Return the (x, y) coordinate for the center point of the cell that contains the specified text.  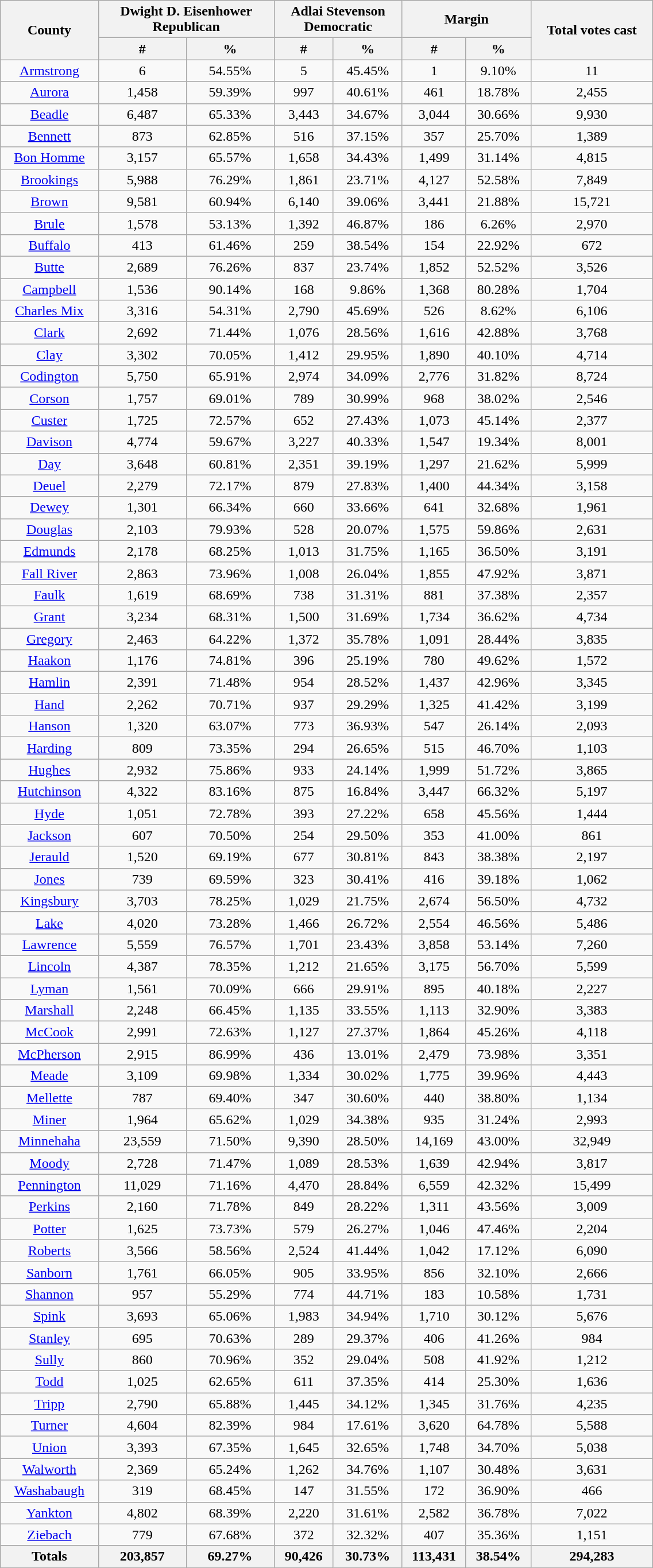
1,861 (303, 180)
44.34% (499, 486)
641 (434, 508)
7,022 (592, 1513)
3,383 (592, 1011)
3,345 (592, 683)
Ziebach (49, 1535)
76.26% (230, 267)
2,377 (592, 420)
168 (303, 289)
17.12% (499, 1250)
4,235 (592, 1404)
67.68% (230, 1535)
2,220 (303, 1513)
2,357 (592, 595)
294 (303, 748)
5 (303, 71)
3,302 (142, 355)
5,750 (142, 377)
294,283 (592, 1557)
69.27% (230, 1557)
24.14% (368, 770)
3,109 (142, 1076)
1,091 (434, 639)
997 (303, 92)
1,389 (592, 136)
39.18% (499, 879)
1,500 (303, 617)
Lyman (49, 988)
860 (142, 1360)
3,441 (434, 202)
3,768 (592, 333)
29.95% (368, 355)
26.27% (368, 1229)
1,372 (303, 639)
34.12% (368, 1404)
3,009 (592, 1207)
52.52% (499, 267)
36.78% (499, 1513)
8,001 (592, 442)
259 (303, 245)
677 (303, 857)
Hughes (49, 770)
42.88% (499, 333)
60.81% (230, 464)
68.69% (230, 595)
Kingsbury (49, 901)
905 (303, 1272)
837 (303, 267)
8,724 (592, 377)
3,158 (592, 486)
30.73% (368, 1557)
Brule (49, 223)
353 (434, 835)
11,029 (142, 1185)
579 (303, 1229)
McPherson (49, 1054)
74.81% (230, 661)
1,734 (434, 617)
1,025 (142, 1382)
6,090 (592, 1250)
2,279 (142, 486)
28.84% (368, 1185)
1,645 (303, 1447)
526 (434, 311)
666 (303, 988)
72.78% (230, 814)
11 (592, 71)
289 (303, 1338)
71.50% (230, 1141)
73.96% (230, 573)
67.35% (230, 1447)
31.14% (499, 158)
2,974 (303, 377)
1,325 (434, 704)
1,042 (434, 1250)
372 (303, 1535)
4,815 (592, 158)
69.40% (230, 1098)
9,390 (303, 1141)
254 (303, 835)
3,199 (592, 704)
1,165 (434, 551)
2,689 (142, 267)
30.48% (499, 1469)
406 (434, 1338)
695 (142, 1338)
Butte (49, 267)
1,710 (434, 1316)
1,761 (142, 1272)
Davison (49, 442)
1,400 (434, 486)
1,499 (434, 158)
4,127 (434, 180)
1,297 (434, 464)
2,666 (592, 1272)
528 (303, 529)
738 (303, 595)
78.25% (230, 901)
Lawrence (49, 944)
34.94% (368, 1316)
14,169 (434, 1141)
4,802 (142, 1513)
1,864 (434, 1032)
1,135 (303, 1011)
739 (142, 879)
41.92% (499, 1360)
3,191 (592, 551)
30.60% (368, 1098)
28.52% (368, 683)
83.16% (230, 792)
508 (434, 1360)
36.90% (499, 1491)
Hyde (49, 814)
461 (434, 92)
1,572 (592, 661)
1,013 (303, 551)
46.70% (499, 748)
51.72% (499, 770)
183 (434, 1294)
Fall River (49, 573)
45.14% (499, 420)
60.94% (230, 202)
3,157 (142, 158)
56.50% (499, 901)
2,991 (142, 1032)
55.29% (230, 1294)
2,993 (592, 1120)
29.50% (368, 835)
1,701 (303, 944)
37.35% (368, 1382)
31.31% (368, 595)
66.45% (230, 1011)
34.43% (368, 158)
1,852 (434, 267)
65.24% (230, 1469)
1,616 (434, 333)
54.55% (230, 71)
5,038 (592, 1447)
30.99% (368, 398)
Douglas (49, 529)
Miner (49, 1120)
6 (142, 71)
Sully (49, 1360)
47.46% (499, 1229)
1,311 (434, 1207)
1,107 (434, 1469)
40.33% (368, 442)
3,447 (434, 792)
Turner (49, 1426)
30.12% (499, 1316)
46.87% (368, 223)
2,554 (434, 923)
1,076 (303, 333)
31.61% (368, 1513)
393 (303, 814)
1,073 (434, 420)
849 (303, 1207)
36.62% (499, 617)
Roberts (49, 1250)
31.82% (499, 377)
30.81% (368, 857)
71.44% (230, 333)
937 (303, 704)
4,443 (592, 1076)
1,520 (142, 857)
Faulk (49, 595)
17.61% (368, 1426)
5,588 (592, 1426)
Aurora (49, 92)
21.62% (499, 464)
186 (434, 223)
Lake (49, 923)
Adlai StevensonDemocratic (338, 20)
466 (592, 1491)
1,639 (434, 1163)
Dewey (49, 508)
3,865 (592, 770)
879 (303, 486)
Dwight D. EisenhowerRepublican (186, 20)
Perkins (49, 1207)
72.57% (230, 420)
1,725 (142, 420)
4,714 (592, 355)
37.15% (368, 136)
62.85% (230, 136)
23.74% (368, 267)
35.78% (368, 639)
28.22% (368, 1207)
3,351 (592, 1054)
809 (142, 748)
Grant (49, 617)
611 (303, 1382)
2,479 (434, 1054)
2,692 (142, 333)
22.92% (499, 245)
Corson (49, 398)
45.56% (499, 814)
43.56% (499, 1207)
652 (303, 420)
957 (142, 1294)
856 (434, 1272)
73.28% (230, 923)
1,775 (434, 1076)
7,260 (592, 944)
396 (303, 661)
3,693 (142, 1316)
6,106 (592, 311)
Shannon (49, 1294)
Bennett (49, 136)
9,581 (142, 202)
68.39% (230, 1513)
1,625 (142, 1229)
4,118 (592, 1032)
32.32% (368, 1535)
172 (434, 1491)
861 (592, 835)
1,051 (142, 814)
1,619 (142, 595)
1,046 (434, 1229)
357 (434, 136)
Clark (49, 333)
2,197 (592, 857)
Mellette (49, 1098)
42.32% (499, 1185)
2,546 (592, 398)
33.66% (368, 508)
1,262 (303, 1469)
Tripp (49, 1404)
71.78% (230, 1207)
2,631 (592, 529)
27.83% (368, 486)
1,748 (434, 1447)
Buffalo (49, 245)
27.43% (368, 420)
3,871 (592, 573)
113,431 (434, 1557)
9,930 (592, 114)
2,970 (592, 223)
3,817 (592, 1163)
47.92% (499, 573)
21.88% (499, 202)
58.56% (230, 1250)
69.19% (230, 857)
1,547 (434, 442)
1,445 (303, 1404)
1,704 (592, 289)
65.57% (230, 158)
319 (142, 1491)
Codington (49, 377)
3,566 (142, 1250)
1,578 (142, 223)
Pennington (49, 1185)
36.50% (499, 551)
Hand (49, 704)
25.70% (499, 136)
2,915 (142, 1054)
779 (142, 1535)
34.09% (368, 377)
2,248 (142, 1011)
789 (303, 398)
1,113 (434, 1011)
Yankton (49, 1513)
4,734 (592, 617)
31.55% (368, 1491)
26.14% (499, 726)
65.91% (230, 377)
28.56% (368, 333)
773 (303, 726)
32.10% (499, 1272)
45.69% (368, 311)
68.45% (230, 1491)
41.00% (499, 835)
5,599 (592, 966)
32.68% (499, 508)
72.63% (230, 1032)
63.07% (230, 726)
37.38% (499, 595)
73.73% (230, 1229)
70.50% (230, 835)
3,393 (142, 1447)
2,204 (592, 1229)
38.02% (499, 398)
73.98% (499, 1054)
5,197 (592, 792)
29.37% (368, 1338)
68.31% (230, 617)
10.58% (499, 1294)
68.25% (230, 551)
873 (142, 136)
71.47% (230, 1163)
40.10% (499, 355)
1,636 (592, 1382)
23.71% (368, 180)
2,351 (303, 464)
658 (434, 814)
1,392 (303, 223)
Harding (49, 748)
69.01% (230, 398)
28.44% (499, 639)
Todd (49, 1382)
Meade (49, 1076)
547 (434, 726)
3,631 (592, 1469)
Haakon (49, 661)
28.50% (368, 1141)
1,757 (142, 398)
1 (434, 71)
2,178 (142, 551)
Union (49, 1447)
20.07% (368, 529)
Campbell (49, 289)
39.06% (368, 202)
1,301 (142, 508)
38.38% (499, 857)
1,008 (303, 573)
3,234 (142, 617)
5,999 (592, 464)
70.09% (230, 988)
46.56% (499, 923)
31.69% (368, 617)
895 (434, 988)
45.26% (499, 1032)
3,175 (434, 966)
1,151 (592, 1535)
3,620 (434, 1426)
21.65% (368, 966)
Total votes cast (592, 30)
Marshall (49, 1011)
41.44% (368, 1250)
968 (434, 398)
9.86% (368, 289)
1,458 (142, 92)
82.39% (230, 1426)
65.33% (230, 114)
27.22% (368, 814)
2,582 (434, 1513)
28.53% (368, 1163)
2,262 (142, 704)
2,674 (434, 901)
1,890 (434, 355)
1,536 (142, 289)
44.71% (368, 1294)
40.61% (368, 92)
30.41% (368, 879)
516 (303, 136)
59.67% (230, 442)
147 (303, 1491)
62.65% (230, 1382)
1,575 (434, 529)
1,561 (142, 988)
Charles Mix (49, 311)
53.14% (499, 944)
72.17% (230, 486)
90.14% (230, 289)
4,470 (303, 1185)
County (49, 30)
41.26% (499, 1338)
3,835 (592, 639)
42.96% (499, 683)
2,863 (142, 573)
53.13% (230, 223)
70.63% (230, 1338)
1,127 (303, 1032)
154 (434, 245)
71.16% (230, 1185)
3,227 (303, 442)
660 (303, 508)
31.24% (499, 1120)
70.71% (230, 704)
4,604 (142, 1426)
70.05% (230, 355)
436 (303, 1054)
Day (49, 464)
4,322 (142, 792)
875 (303, 792)
4,020 (142, 923)
6,140 (303, 202)
2,728 (142, 1163)
Spink (49, 1316)
65.62% (230, 1120)
1,368 (434, 289)
3,044 (434, 114)
41.42% (499, 704)
1,437 (434, 683)
80.28% (499, 289)
34.76% (368, 1469)
Sanborn (49, 1272)
65.88% (230, 1404)
71.48% (230, 683)
7,849 (592, 180)
6.26% (499, 223)
2,093 (592, 726)
843 (434, 857)
2,369 (142, 1469)
1,412 (303, 355)
15,721 (592, 202)
86.99% (230, 1054)
935 (434, 1120)
5,486 (592, 923)
McCook (49, 1032)
3,703 (142, 901)
881 (434, 595)
Hanson (49, 726)
1,961 (592, 508)
32.90% (499, 1011)
1,964 (142, 1120)
31.76% (499, 1404)
25.30% (499, 1382)
352 (303, 1360)
1,731 (592, 1294)
2,455 (592, 92)
607 (142, 835)
4,732 (592, 901)
31.75% (368, 551)
90,426 (303, 1557)
66.34% (230, 508)
Jackson (49, 835)
Clay (49, 355)
Jerauld (49, 857)
64.78% (499, 1426)
76.57% (230, 944)
18.78% (499, 92)
8.62% (499, 311)
Hutchinson (49, 792)
Totals (49, 1557)
54.31% (230, 311)
9.10% (499, 71)
39.19% (368, 464)
203,857 (142, 1557)
32.65% (368, 1447)
15,499 (592, 1185)
64.22% (230, 639)
26.72% (368, 923)
954 (303, 683)
52.58% (499, 180)
29.04% (368, 1360)
40.18% (499, 988)
2,391 (142, 683)
Custer (49, 420)
33.95% (368, 1272)
2,932 (142, 770)
2,776 (434, 377)
1,334 (303, 1076)
515 (434, 748)
70.96% (230, 1360)
1,062 (592, 879)
34.70% (499, 1447)
29.29% (368, 704)
21.75% (368, 901)
1,089 (303, 1163)
34.67% (368, 114)
3,648 (142, 464)
416 (434, 879)
5,676 (592, 1316)
32,949 (592, 1141)
69.59% (230, 879)
36.93% (368, 726)
59.86% (499, 529)
5,988 (142, 180)
56.70% (499, 966)
13.01% (368, 1054)
3,858 (434, 944)
35.36% (499, 1535)
23,559 (142, 1141)
Edmunds (49, 551)
34.38% (368, 1120)
30.66% (499, 114)
33.55% (368, 1011)
3,526 (592, 267)
Margin (466, 20)
323 (303, 879)
787 (142, 1098)
59.39% (230, 92)
1,176 (142, 661)
Walworth (49, 1469)
Deuel (49, 486)
76.29% (230, 180)
Gregory (49, 639)
1,320 (142, 726)
16.84% (368, 792)
26.65% (368, 748)
49.62% (499, 661)
30.02% (368, 1076)
Minnehaha (49, 1141)
Washabaugh (49, 1491)
2,103 (142, 529)
3,443 (303, 114)
27.37% (368, 1032)
Jones (49, 879)
1,444 (592, 814)
413 (142, 245)
5,559 (142, 944)
39.96% (499, 1076)
2,160 (142, 1207)
Armstrong (49, 71)
6,559 (434, 1185)
3,316 (142, 311)
19.34% (499, 442)
Potter (49, 1229)
Hamlin (49, 683)
2,227 (592, 988)
78.35% (230, 966)
1,345 (434, 1404)
1,983 (303, 1316)
26.04% (368, 573)
75.86% (230, 770)
407 (434, 1535)
1,134 (592, 1098)
Brookings (49, 180)
38.80% (499, 1098)
43.00% (499, 1141)
29.91% (368, 988)
1,855 (434, 573)
774 (303, 1294)
1,103 (592, 748)
Moody (49, 1163)
2,524 (303, 1250)
1,658 (303, 158)
65.06% (230, 1316)
66.05% (230, 1272)
347 (303, 1098)
4,387 (142, 966)
61.46% (230, 245)
79.93% (230, 529)
4,774 (142, 442)
440 (434, 1098)
933 (303, 770)
6,487 (142, 114)
73.35% (230, 748)
414 (434, 1382)
672 (592, 245)
Bon Homme (49, 158)
42.94% (499, 1163)
Brown (49, 202)
1,466 (303, 923)
23.43% (368, 944)
45.45% (368, 71)
25.19% (368, 661)
69.98% (230, 1076)
Lincoln (49, 966)
Stanley (49, 1338)
780 (434, 661)
66.32% (499, 792)
2,463 (142, 639)
1,999 (434, 770)
Beadle (49, 114)
